Return the (x, y) coordinate for the center point of the cell that contains the specified text.  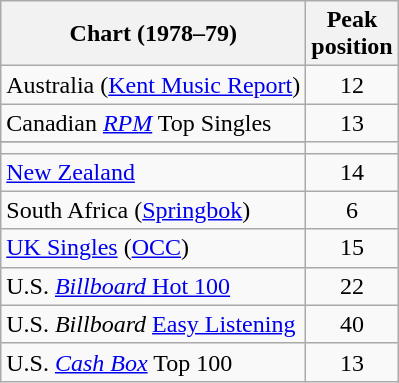
22 (352, 286)
Chart (1978–79) (154, 34)
Australia (Kent Music Report) (154, 85)
U.S. Billboard Easy Listening (154, 324)
6 (352, 210)
40 (352, 324)
15 (352, 248)
UK Singles (OCC) (154, 248)
U.S. Billboard Hot 100 (154, 286)
Peakposition (352, 34)
U.S. Cash Box Top 100 (154, 362)
New Zealand (154, 172)
12 (352, 85)
14 (352, 172)
South Africa (Springbok) (154, 210)
Canadian RPM Top Singles (154, 123)
